From the cell containing the given text, extract its center point as [X, Y] coordinate. 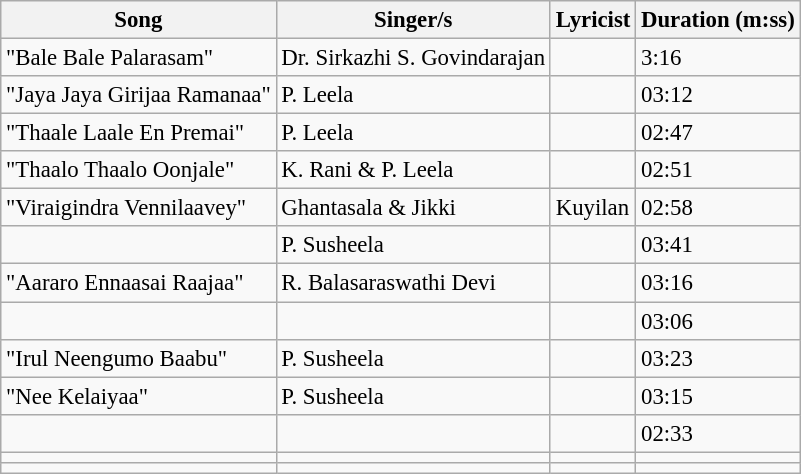
03:41 [718, 245]
Kuyilan [592, 208]
03:23 [718, 358]
"Irul Neengumo Baabu" [138, 358]
3:16 [718, 58]
"Nee Kelaiyaa" [138, 396]
Ghantasala & Jikki [413, 208]
Song [138, 20]
"Aararo Ennaasai Raajaa" [138, 283]
Lyricist [592, 20]
"Thaalo Thaalo Oonjale" [138, 170]
"Bale Bale Palarasam" [138, 58]
02:58 [718, 208]
03:16 [718, 283]
02:47 [718, 133]
Singer/s [413, 20]
03:12 [718, 95]
"Jaya Jaya Girijaa Ramanaa" [138, 95]
Duration (m:ss) [718, 20]
02:51 [718, 170]
03:15 [718, 396]
03:06 [718, 321]
"Thaale Laale En Premai" [138, 133]
R. Balasaraswathi Devi [413, 283]
K. Rani & P. Leela [413, 170]
Dr. Sirkazhi S. Govindarajan [413, 58]
"Viraigindra Vennilaavey" [138, 208]
02:33 [718, 433]
